Search for the cell housing the specified text and yield its [X, Y] center coordinate. 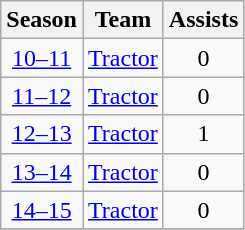
Assists [203, 20]
14–15 [42, 210]
13–14 [42, 172]
10–11 [42, 58]
Season [42, 20]
Team [122, 20]
1 [203, 134]
11–12 [42, 96]
12–13 [42, 134]
